Return [X, Y] of the center of cell containing provided text 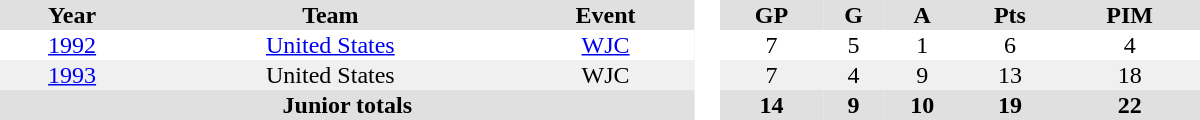
Pts [1010, 15]
Year [72, 15]
19 [1010, 105]
14 [772, 105]
1 [922, 45]
1992 [72, 45]
5 [854, 45]
18 [1130, 75]
PIM [1130, 15]
6 [1010, 45]
10 [922, 105]
22 [1130, 105]
A [922, 15]
GP [772, 15]
13 [1010, 75]
G [854, 15]
Junior totals [348, 105]
Event [606, 15]
1993 [72, 75]
Team [330, 15]
